Determine the [x, y] coordinate at the center of the cell enclosing the given text.  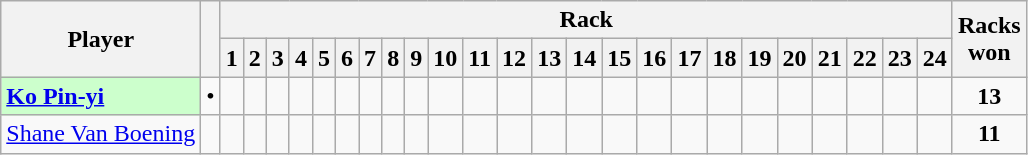
19 [760, 58]
23 [900, 58]
3 [278, 58]
22 [864, 58]
18 [724, 58]
20 [794, 58]
21 [830, 58]
5 [324, 58]
10 [446, 58]
8 [394, 58]
17 [690, 58]
12 [514, 58]
14 [584, 58]
4 [300, 58]
16 [654, 58]
6 [346, 58]
Rack [586, 20]
9 [416, 58]
Rackswon [989, 39]
Shane Van Boening [101, 134]
7 [370, 58]
1 [232, 58]
15 [620, 58]
24 [934, 58]
• [210, 96]
Player [101, 39]
Ko Pin-yi [101, 96]
2 [254, 58]
